Pinpoint the cell where the given text exists, returning its [x, y] midpoint coordinate. 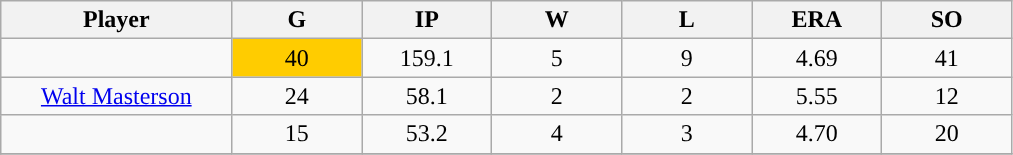
5.55 [817, 96]
ERA [817, 20]
L [687, 20]
IP [427, 20]
58.1 [427, 96]
12 [947, 96]
5 [557, 58]
40 [297, 58]
3 [687, 134]
9 [687, 58]
Player [116, 20]
G [297, 20]
41 [947, 58]
Walt Masterson [116, 96]
SO [947, 20]
4.69 [817, 58]
W [557, 20]
159.1 [427, 58]
15 [297, 134]
4 [557, 134]
53.2 [427, 134]
24 [297, 96]
20 [947, 134]
4.70 [817, 134]
